Find where the given text appears and provide that cell's center as (x, y) coordinate. 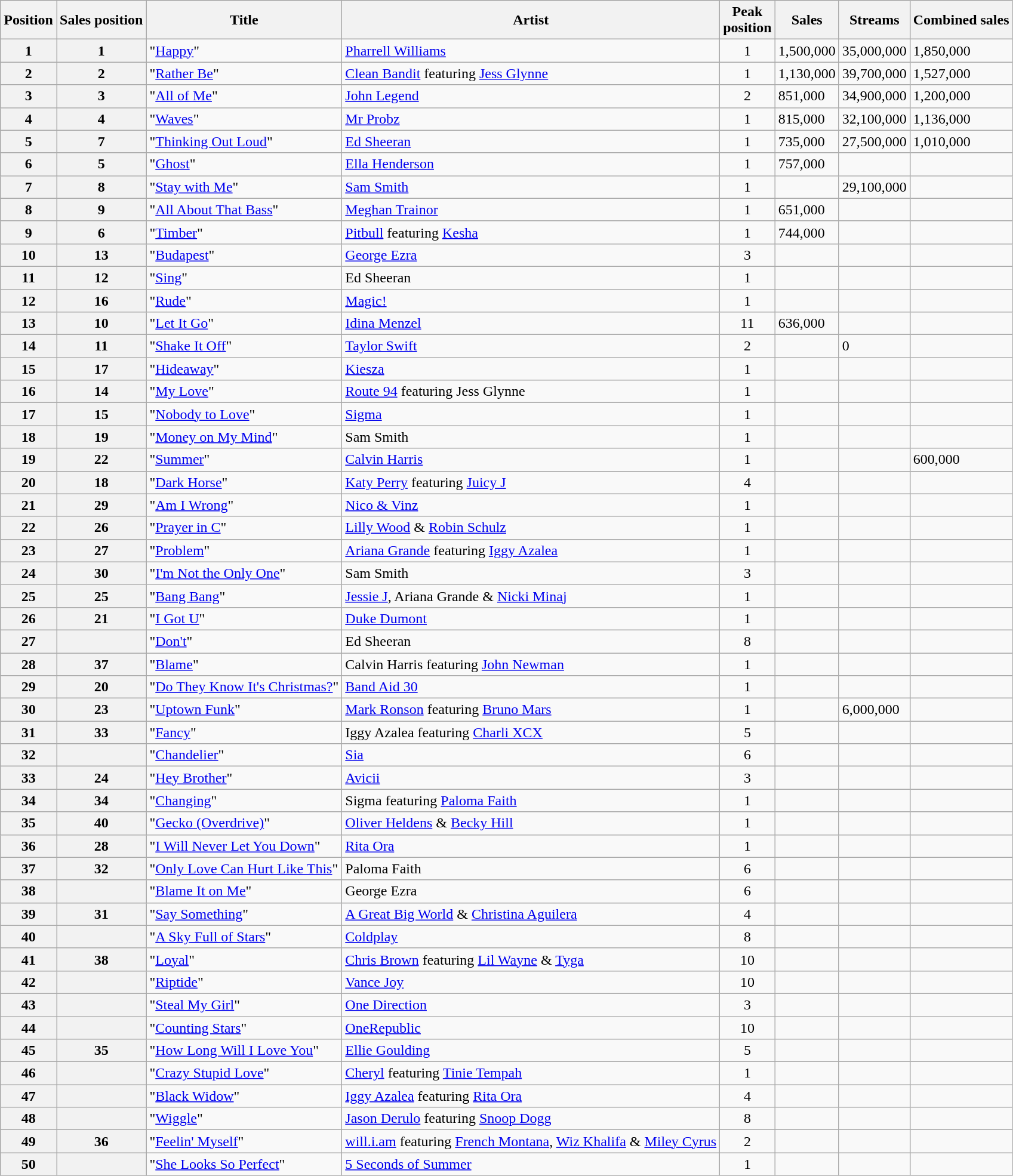
Calvin Harris featuring John Newman (531, 664)
1,850,000 (961, 51)
"Do They Know It's Christmas?" (244, 687)
27,500,000 (874, 141)
Iggy Azalea featuring Charli XCX (531, 732)
"Summer" (244, 460)
"Problem" (244, 550)
"Chandelier" (244, 755)
29,100,000 (874, 187)
"Steal My Girl" (244, 1005)
Avicii (531, 778)
1,527,000 (961, 73)
"How Long Will I Love You" (244, 1051)
"My Love" (244, 392)
"Sing" (244, 278)
Sigma featuring Paloma Faith (531, 801)
"Stay with Me" (244, 187)
John Legend (531, 96)
48 (29, 1119)
600,000 (961, 460)
"Hideaway" (244, 369)
OneRepublic (531, 1027)
"Blame It on Me" (244, 891)
Band Aid 30 (531, 687)
757,000 (807, 164)
"Let It Go" (244, 324)
"She Looks So Perfect" (244, 1164)
"Loyal" (244, 959)
Idina Menzel (531, 324)
"Dark Horse" (244, 482)
Rita Ora (531, 846)
6,000,000 (874, 710)
will.i.am featuring French Montana, Wiz Khalifa & Miley Cyrus (531, 1141)
32,100,000 (874, 119)
5 Seconds of Summer (531, 1164)
Kiesza (531, 369)
Vance Joy (531, 982)
1,136,000 (961, 119)
"Crazy Stupid Love" (244, 1073)
One Direction (531, 1005)
Sales (807, 20)
"Riptide" (244, 982)
0 (874, 346)
Katy Perry featuring Juicy J (531, 482)
Ariana Grande featuring Iggy Azalea (531, 550)
"Changing" (244, 801)
"Happy" (244, 51)
Route 94 featuring Jess Glynne (531, 392)
46 (29, 1073)
"Budapest" (244, 255)
"Prayer in C" (244, 528)
Magic! (531, 300)
39 (29, 914)
Chris Brown featuring Lil Wayne & Tyga (531, 959)
"Ghost" (244, 164)
Duke Dumont (531, 618)
"Feelin' Myself" (244, 1141)
744,000 (807, 232)
636,000 (807, 324)
Calvin Harris (531, 460)
"Timber" (244, 232)
39,700,000 (874, 73)
"I Got U" (244, 618)
"Blame" (244, 664)
Clean Bandit featuring Jess Glynne (531, 73)
44 (29, 1027)
Artist (531, 20)
Lilly Wood & Robin Schulz (531, 528)
"I'm Not the Only One" (244, 573)
"Thinking Out Loud" (244, 141)
1,500,000 (807, 51)
"Don't" (244, 641)
1,200,000 (961, 96)
A Great Big World & Christina Aguilera (531, 914)
"Nobody to Love" (244, 414)
41 (29, 959)
Nico & Vinz (531, 505)
Taylor Swift (531, 346)
1,130,000 (807, 73)
Oliver Heldens & Becky Hill (531, 823)
Sigma (531, 414)
851,000 (807, 96)
"A Sky Full of Stars" (244, 937)
Pharrell Williams (531, 51)
Meghan Trainor (531, 210)
1,010,000 (961, 141)
"Waves" (244, 119)
"Hey Brother" (244, 778)
Coldplay (531, 937)
Ella Henderson (531, 164)
Jessie J, Ariana Grande & Nicki Minaj (531, 596)
42 (29, 982)
Sia (531, 755)
"Money on My Mind" (244, 437)
Ellie Goulding (531, 1051)
Mr Probz (531, 119)
Pitbull featuring Kesha (531, 232)
651,000 (807, 210)
"Counting Stars" (244, 1027)
Title (244, 20)
43 (29, 1005)
815,000 (807, 119)
"Wiggle" (244, 1119)
50 (29, 1164)
Combined sales (961, 20)
"All of Me" (244, 96)
"Fancy" (244, 732)
"Shake It Off" (244, 346)
"Black Widow" (244, 1096)
45 (29, 1051)
735,000 (807, 141)
35,000,000 (874, 51)
Peakposition (747, 20)
"I Will Never Let You Down" (244, 846)
"Rather Be" (244, 73)
Paloma Faith (531, 869)
Position (29, 20)
34,900,000 (874, 96)
"Say Something" (244, 914)
Streams (874, 20)
"Uptown Funk" (244, 710)
Iggy Azalea featuring Rita Ora (531, 1096)
"All About That Bass" (244, 210)
47 (29, 1096)
"Gecko (Overdrive)" (244, 823)
"Only Love Can Hurt Like This" (244, 869)
Jason Derulo featuring Snoop Dogg (531, 1119)
"Bang Bang" (244, 596)
"Rude" (244, 300)
Mark Ronson featuring Bruno Mars (531, 710)
Cheryl featuring Tinie Tempah (531, 1073)
Sales position (101, 20)
"Am I Wrong" (244, 505)
49 (29, 1141)
